Provide the (x, y) coordinate of the cell's center where the given text is located.  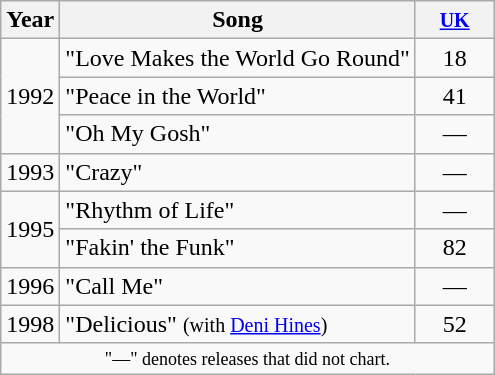
52 (454, 324)
"Delicious" (with Deni Hines) (238, 324)
1992 (30, 96)
"Love Makes the World Go Round" (238, 58)
1998 (30, 324)
"—" denotes releases that did not chart. (248, 358)
1993 (30, 172)
"Oh My Gosh" (238, 134)
Year (30, 20)
1996 (30, 286)
18 (454, 58)
"Crazy" (238, 172)
82 (454, 248)
1995 (30, 229)
"Rhythm of Life" (238, 210)
Song (238, 20)
"Call Me" (238, 286)
41 (454, 96)
UK (454, 20)
"Peace in the World" (238, 96)
"Fakin' the Funk" (238, 248)
